Return (X, Y) of the center of cell containing provided text 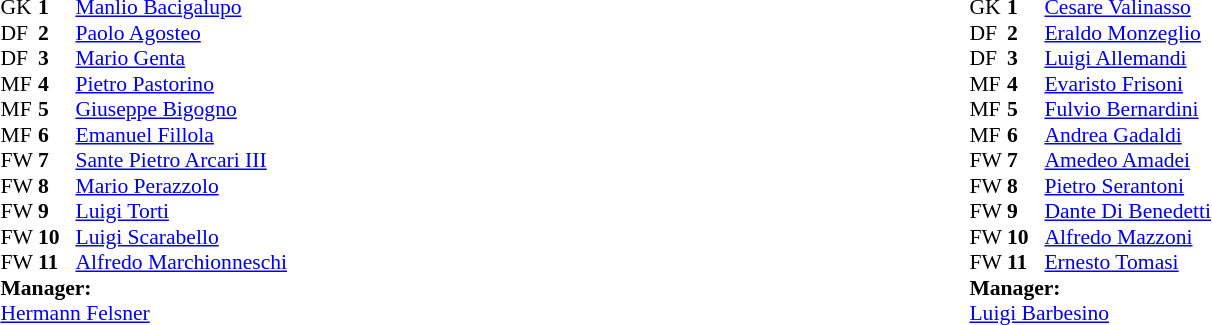
Dante Di Benedetti (1128, 211)
Paolo Agosteo (181, 33)
Sante Pietro Arcari III (181, 161)
Pietro Pastorino (181, 84)
Andrea Gadaldi (1128, 135)
Luigi Scarabello (181, 237)
Mario Genta (181, 59)
Eraldo Monzeglio (1128, 33)
Luigi Torti (181, 211)
Mario Perazzolo (181, 186)
Fulvio Bernardini (1128, 109)
Evaristo Frisoni (1128, 84)
Alfredo Mazzoni (1128, 237)
Ernesto Tomasi (1128, 263)
Giuseppe Bigogno (181, 109)
Amedeo Amadei (1128, 161)
Emanuel Fillola (181, 135)
Alfredo Marchionneschi (181, 263)
Luigi Allemandi (1128, 59)
Pietro Serantoni (1128, 186)
